Capture the cell that displays the provided text and extract its (x, y) central coordinate. 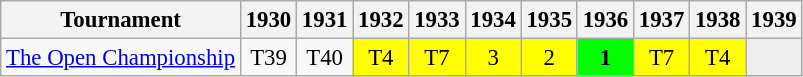
2 (549, 58)
The Open Championship (121, 58)
T40 (325, 58)
T39 (268, 58)
1930 (268, 20)
1936 (605, 20)
3 (493, 58)
1931 (325, 20)
1932 (381, 20)
1938 (718, 20)
1937 (661, 20)
Tournament (121, 20)
1934 (493, 20)
1935 (549, 20)
1933 (437, 20)
1939 (774, 20)
1 (605, 58)
